For the text-containing cell, return its midpoint in (x, y) coordinate format. 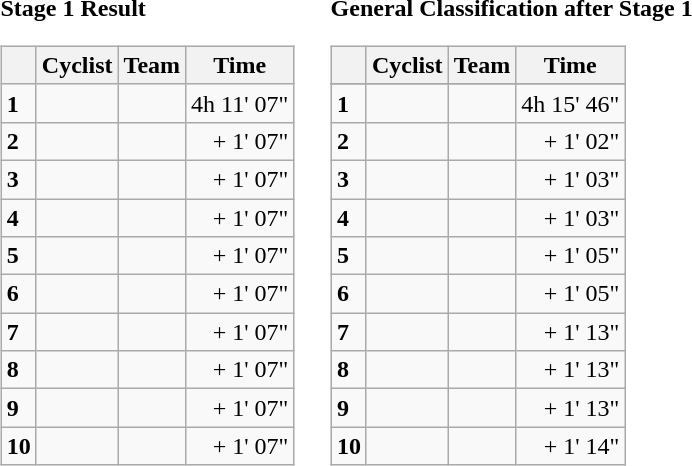
+ 1' 02" (570, 141)
+ 1' 14" (570, 446)
4h 15' 46" (570, 103)
4h 11' 07" (240, 103)
